For the text-containing cell, return its midpoint in [X, Y] coordinate format. 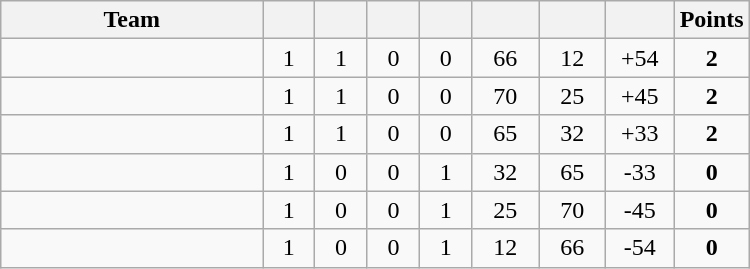
-54 [640, 248]
-33 [640, 172]
-45 [640, 210]
+54 [640, 58]
+45 [640, 96]
Team [132, 20]
+33 [640, 134]
Points [712, 20]
